From the cell containing the given text, extract its center point as [X, Y] coordinate. 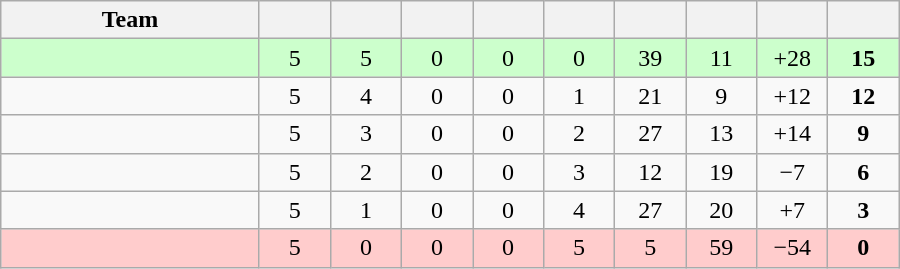
−54 [792, 248]
39 [650, 58]
11 [722, 58]
6 [864, 172]
+12 [792, 96]
20 [722, 210]
Team [130, 20]
−7 [792, 172]
21 [650, 96]
19 [722, 172]
+28 [792, 58]
+14 [792, 134]
59 [722, 248]
15 [864, 58]
13 [722, 134]
+7 [792, 210]
